Identify which cell holds the provided text, then report its [X, Y] central coordinate. 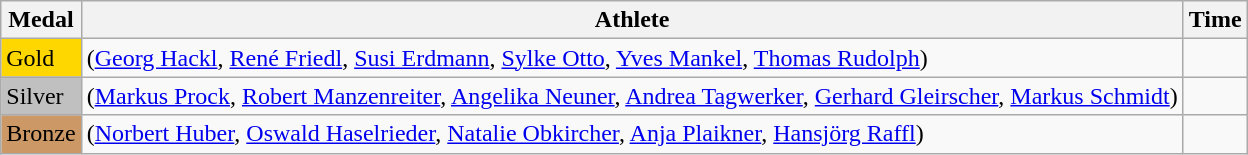
(Markus Prock, Robert Manzenreiter, Angelika Neuner, Andrea Tagwerker, Gerhard Gleirscher, Markus Schmidt) [632, 96]
Gold [41, 58]
Time [1215, 20]
Athlete [632, 20]
Medal [41, 20]
Silver [41, 96]
(Norbert Huber, Oswald Haselrieder, Natalie Obkircher, Anja Plaikner, Hansjörg Raffl) [632, 134]
Bronze [41, 134]
(Georg Hackl, René Friedl, Susi Erdmann, Sylke Otto, Yves Mankel, Thomas Rudolph) [632, 58]
